Search for the cell housing the specified text and yield its (x, y) center coordinate. 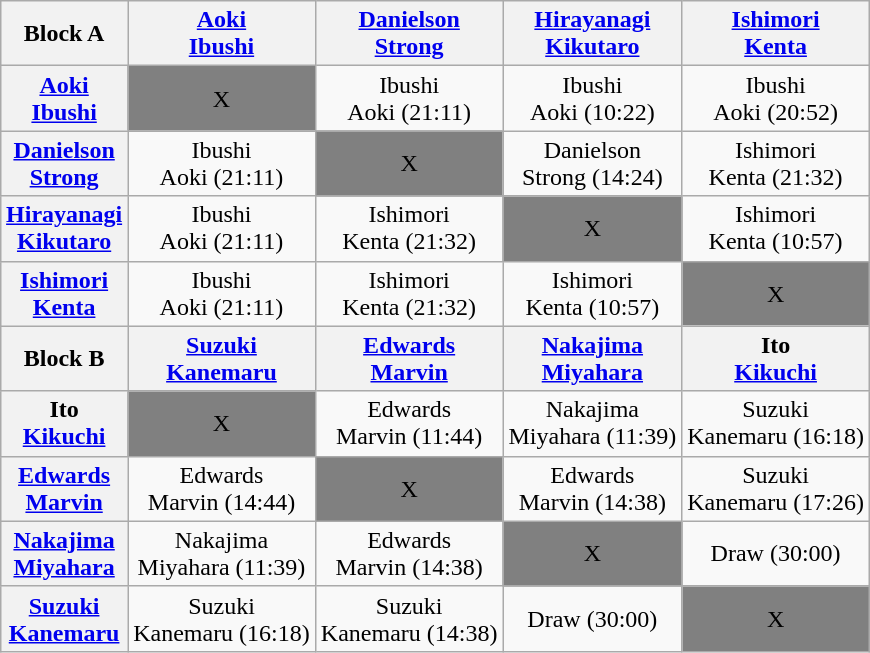
Block A (64, 34)
DanielsonStrong (14:24) (592, 164)
EdwardsMarvin (14:44) (222, 488)
IbushiAoki (10:22) (592, 98)
EdwardsMarvin (11:44) (409, 424)
Block B (64, 358)
IbushiAoki (20:52) (776, 98)
SuzukiKanemaru (17:26) (776, 488)
SuzukiKanemaru (14:38) (409, 618)
